Provide the (x, y) coordinate of the cell's center where the given text is located.  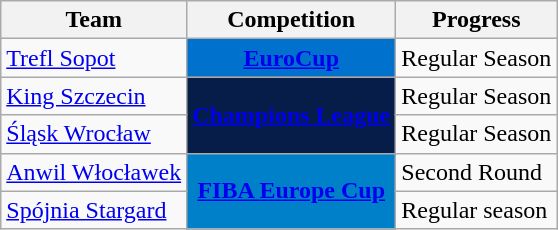
Progress (476, 20)
Regular season (476, 210)
Spójnia Stargard (94, 210)
Competition (292, 20)
Team (94, 20)
EuroCup (292, 58)
Second Round (476, 172)
King Szczecin (94, 96)
FIBA Europe Cup (292, 191)
Anwil Włocławek (94, 172)
Śląsk Wrocław (94, 134)
Trefl Sopot (94, 58)
Champions League (292, 115)
